Provide the (X, Y) coordinate of the cell's center where the given text is located.  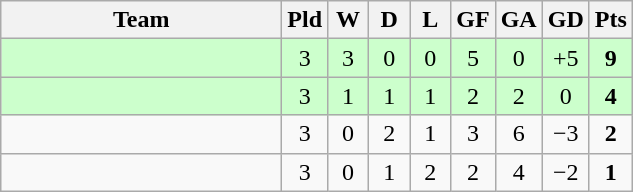
L (430, 20)
GF (473, 20)
GD (566, 20)
Pts (610, 20)
−2 (566, 172)
6 (518, 134)
Pld (305, 20)
GA (518, 20)
5 (473, 58)
D (390, 20)
9 (610, 58)
Team (142, 20)
+5 (566, 58)
W (348, 20)
−3 (566, 134)
